Search for the cell housing the specified text and yield its [X, Y] center coordinate. 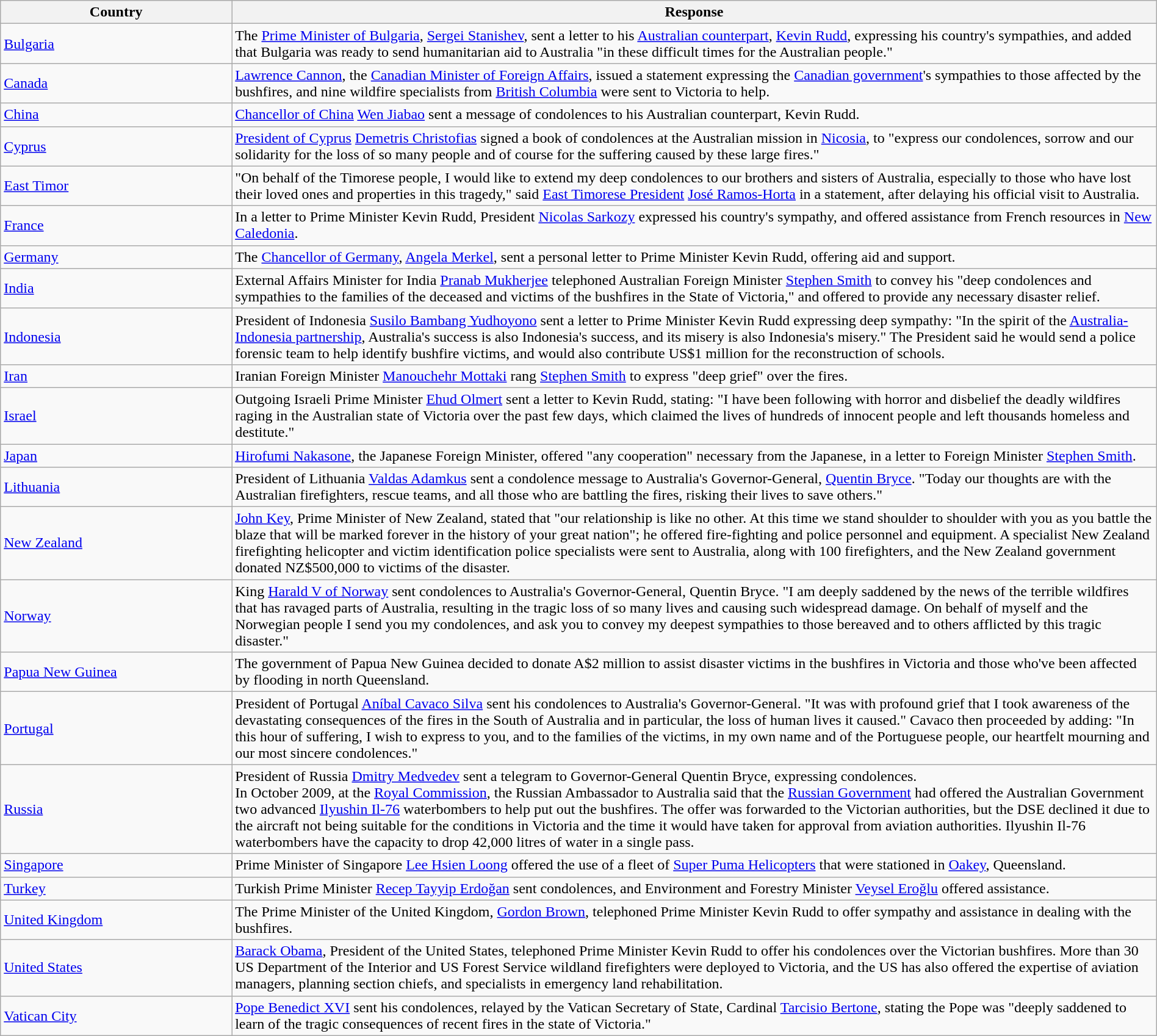
United Kingdom [116, 920]
Canada [116, 83]
Bulgaria [116, 44]
India [116, 288]
Norway [116, 616]
Iranian Foreign Minister Manouchehr Mottaki rang Stephen Smith to express "deep grief" over the fires. [694, 376]
France [116, 226]
Country [116, 12]
Israel [116, 415]
United States [116, 968]
Portugal [116, 728]
Cyprus [116, 146]
New Zealand [116, 543]
Singapore [116, 865]
Germany [116, 257]
Japan [116, 456]
China [116, 115]
Prime Minister of Singapore Lee Hsien Loong offered the use of a fleet of Super Puma Helicopters that were stationed in Oakey, Queensland. [694, 865]
Vatican City [116, 1015]
Papua New Guinea [116, 672]
The Chancellor of Germany, Angela Merkel, sent a personal letter to Prime Minister Kevin Rudd, offering aid and support. [694, 257]
Lithuania [116, 487]
Turkey [116, 888]
East Timor [116, 185]
Turkish Prime Minister Recep Tayyip Erdoğan sent condolences, and Environment and Forestry Minister Veysel Eroğlu offered assistance. [694, 888]
Indonesia [116, 336]
Response [694, 12]
Russia [116, 809]
Iran [116, 376]
Chancellor of China Wen Jiabao sent a message of condolences to his Australian counterpart, Kevin Rudd. [694, 115]
